For the text-containing cell, return its midpoint in (X, Y) coordinate format. 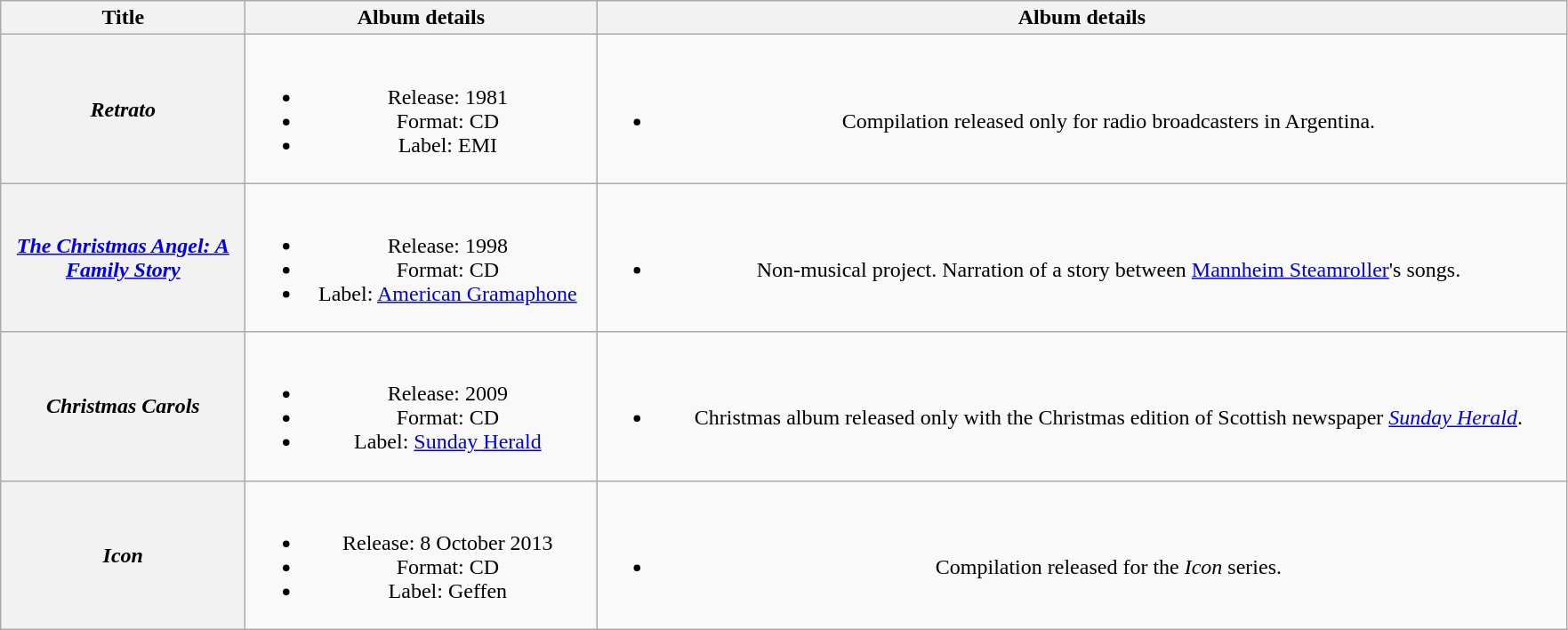
Christmas Carols (123, 406)
Release: 1998Format: CDLabel: American Gramaphone (422, 258)
Title (123, 18)
Compilation released only for radio broadcasters in Argentina. (1082, 109)
Non-musical project. Narration of a story between Mannheim Steamroller's songs. (1082, 258)
The Christmas Angel: A Family Story (123, 258)
Retrato (123, 109)
Christmas album released only with the Christmas edition of Scottish newspaper Sunday Herald. (1082, 406)
Release: 1981Format: CDLabel: EMI (422, 109)
Release: 8 October 2013Format: CDLabel: Geffen (422, 555)
Compilation released for the Icon series. (1082, 555)
Icon (123, 555)
Release: 2009Format: CDLabel: Sunday Herald (422, 406)
